Output the [x, y] coordinate of the center of the cell containing the given text.  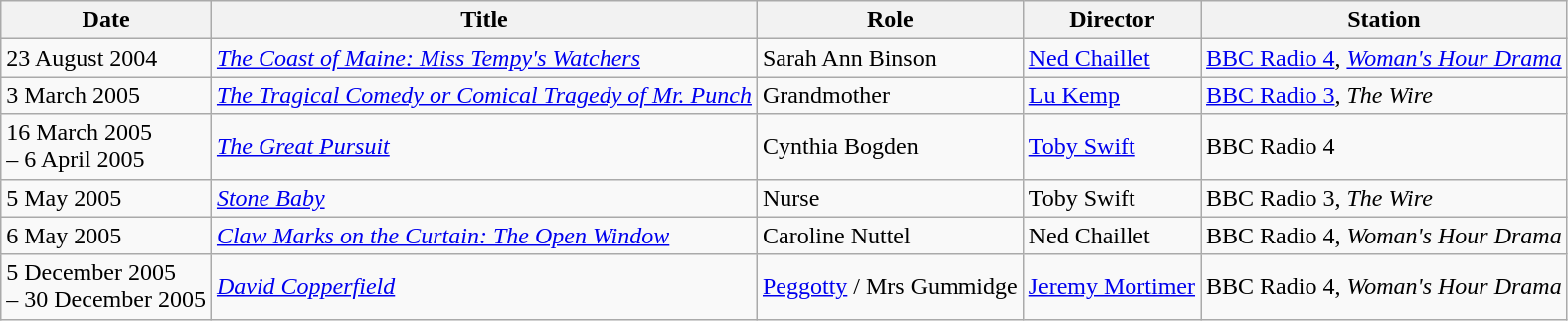
Jeremy Mortimer [1112, 286]
Sarah Ann Binson [890, 58]
Caroline Nuttel [890, 236]
Claw Marks on the Curtain: The Open Window [483, 236]
Nurse [890, 198]
David Copperfield [483, 286]
BBC Radio 4 [1384, 147]
23 August 2004 [106, 58]
3 March 2005 [106, 95]
Date [106, 20]
Grandmother [890, 95]
5 December 2005 – 30 December 2005 [106, 286]
6 May 2005 [106, 236]
Role [890, 20]
Title [483, 20]
The Coast of Maine: Miss Tempy's Watchers [483, 58]
5 May 2005 [106, 198]
The Tragical Comedy or Comical Tragedy of Mr. Punch [483, 95]
Lu Kemp [1112, 95]
The Great Pursuit [483, 147]
Station [1384, 20]
Director [1112, 20]
Peggotty / Mrs Gummidge [890, 286]
Stone Baby [483, 198]
16 March 2005 – 6 April 2005 [106, 147]
Cynthia Bogden [890, 147]
